Capture the cell that displays the provided text and extract its (X, Y) central coordinate. 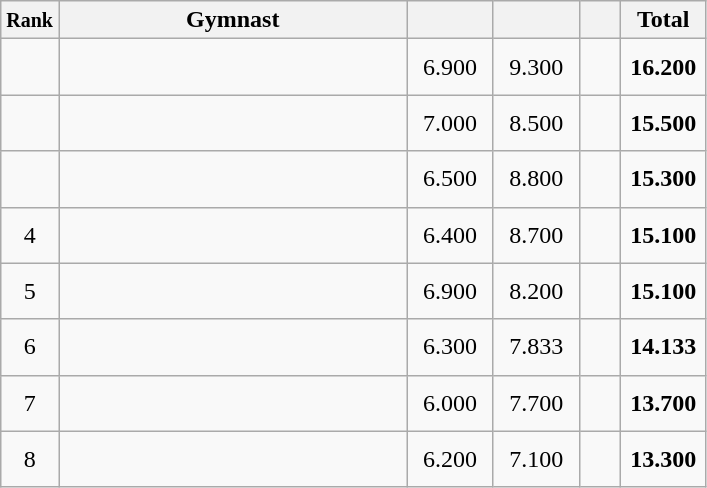
6 (30, 347)
16.200 (663, 67)
6.300 (450, 347)
13.700 (663, 403)
7.833 (536, 347)
7 (30, 403)
9.300 (536, 67)
Rank (30, 20)
8.800 (536, 179)
Gymnast (232, 20)
8.200 (536, 291)
8 (30, 459)
5 (30, 291)
15.300 (663, 179)
Total (663, 20)
6.200 (450, 459)
13.300 (663, 459)
7.000 (450, 123)
6.400 (450, 235)
6.000 (450, 403)
7.100 (536, 459)
7.700 (536, 403)
15.500 (663, 123)
6.500 (450, 179)
8.500 (536, 123)
4 (30, 235)
8.700 (536, 235)
14.133 (663, 347)
